Provide the (X, Y) coordinate of the cell's center where the given text is located.  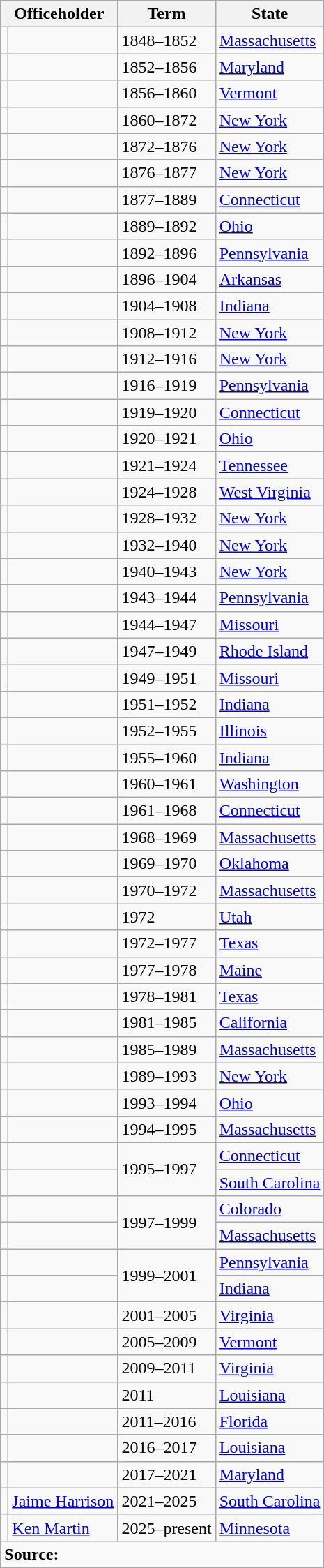
Colorado (270, 1209)
1908–1912 (167, 333)
1960–1961 (167, 784)
1912–1916 (167, 359)
1896–1904 (167, 279)
1981–1985 (167, 1023)
1972–1977 (167, 943)
Maine (270, 970)
Rhode Island (270, 651)
2011 (167, 1395)
1860–1872 (167, 120)
Term (167, 14)
1952–1955 (167, 731)
Utah (270, 917)
1932–1940 (167, 545)
1848–1852 (167, 40)
2001–2005 (167, 1315)
2016–2017 (167, 1448)
Source: (162, 1554)
1985–1989 (167, 1050)
2017–2021 (167, 1474)
1989–1993 (167, 1076)
1949–1951 (167, 678)
1993–1994 (167, 1103)
1961–1968 (167, 811)
1940–1943 (167, 572)
1951–1952 (167, 704)
1852–1856 (167, 67)
1889–1892 (167, 226)
1920–1921 (167, 439)
Florida (270, 1421)
State (270, 14)
Arkansas (270, 279)
1969–1970 (167, 864)
West Virginia (270, 492)
1892–1896 (167, 253)
1947–1949 (167, 651)
1972 (167, 917)
1924–1928 (167, 492)
1943–1944 (167, 598)
1876–1877 (167, 173)
Illinois (270, 731)
Washington (270, 784)
1919–1920 (167, 412)
1997–1999 (167, 1223)
1999–2001 (167, 1276)
2011–2016 (167, 1421)
1977–1978 (167, 970)
1955–1960 (167, 757)
1978–1981 (167, 996)
1872–1876 (167, 147)
2021–2025 (167, 1501)
1928–1932 (167, 518)
1968–1969 (167, 837)
2025–present (167, 1528)
1916–1919 (167, 386)
1994–1995 (167, 1129)
Jaime Harrison (63, 1501)
1877–1889 (167, 200)
Ken Martin (63, 1528)
1904–1908 (167, 306)
Oklahoma (270, 864)
1944–1947 (167, 625)
Minnesota (270, 1528)
1856–1860 (167, 94)
California (270, 1023)
1921–1924 (167, 465)
Officeholder (59, 14)
1995–1997 (167, 1169)
Tennessee (270, 465)
2009–2011 (167, 1368)
2005–2009 (167, 1342)
1970–1972 (167, 890)
